Detect which cell encompasses the target text, then output its (x, y) center coordinate. 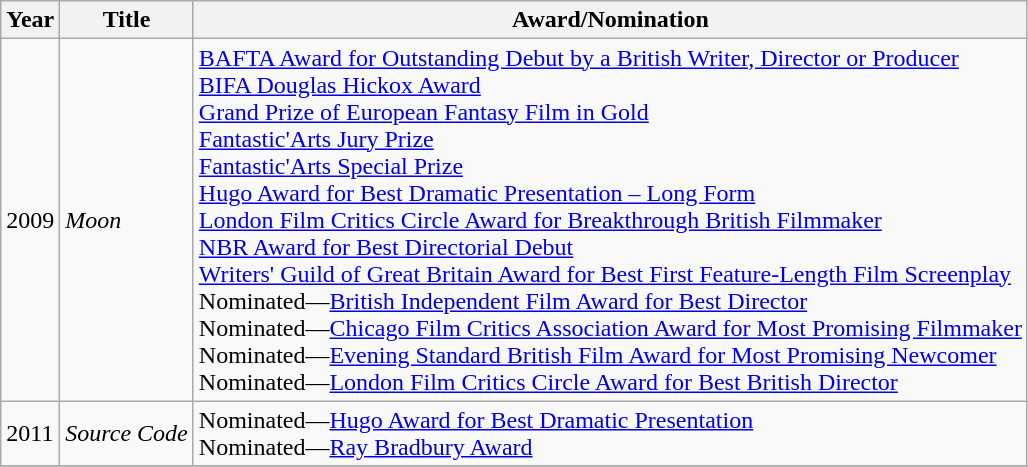
Title (126, 20)
Source Code (126, 434)
Nominated—Hugo Award for Best Dramatic PresentationNominated—Ray Bradbury Award (610, 434)
Award/Nomination (610, 20)
2009 (30, 220)
2011 (30, 434)
Year (30, 20)
Moon (126, 220)
